Provide the (x, y) coordinate of the cell's center where the given text is located.  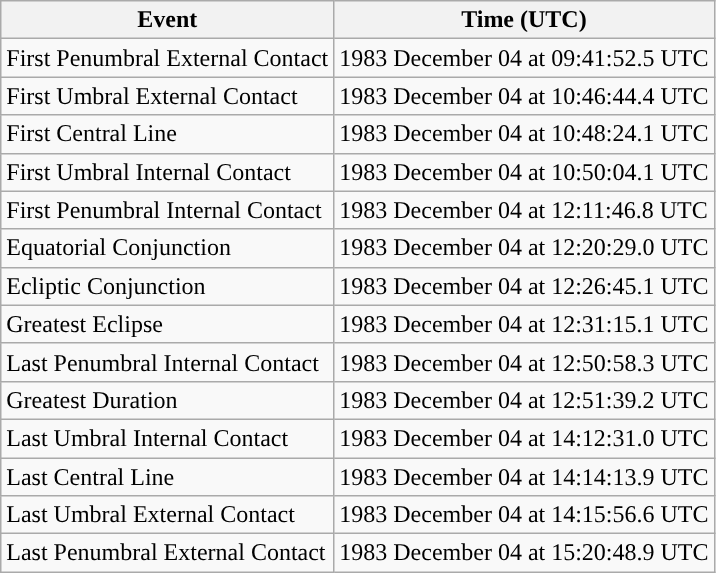
Last Penumbral Internal Contact (168, 362)
First Umbral External Contact (168, 96)
1983 December 04 at 12:26:45.1 UTC (524, 286)
1983 December 04 at 15:20:48.9 UTC (524, 553)
1983 December 04 at 12:50:58.3 UTC (524, 362)
Event (168, 20)
1983 December 04 at 12:20:29.0 UTC (524, 248)
1983 December 04 at 12:31:15.1 UTC (524, 324)
1983 December 04 at 14:15:56.6 UTC (524, 515)
Last Umbral External Contact (168, 515)
1983 December 04 at 10:50:04.1 UTC (524, 172)
Greatest Duration (168, 400)
Ecliptic Conjunction (168, 286)
Greatest Eclipse (168, 324)
Time (UTC) (524, 20)
Last Umbral Internal Contact (168, 438)
1983 December 04 at 09:41:52.5 UTC (524, 58)
First Umbral Internal Contact (168, 172)
1983 December 04 at 14:14:13.9 UTC (524, 477)
First Penumbral External Contact (168, 58)
1983 December 04 at 10:48:24.1 UTC (524, 134)
1983 December 04 at 12:11:46.8 UTC (524, 210)
Last Central Line (168, 477)
Equatorial Conjunction (168, 248)
1983 December 04 at 14:12:31.0 UTC (524, 438)
1983 December 04 at 10:46:44.4 UTC (524, 96)
1983 December 04 at 12:51:39.2 UTC (524, 400)
First Central Line (168, 134)
Last Penumbral External Contact (168, 553)
First Penumbral Internal Contact (168, 210)
